Locate the cell with the specified text and output its [x, y] center coordinate. 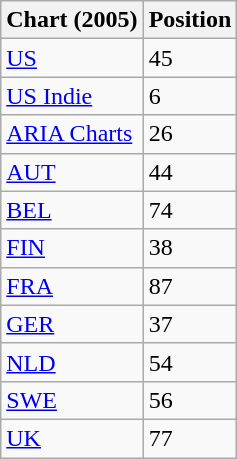
56 [190, 400]
44 [190, 172]
87 [190, 286]
26 [190, 134]
45 [190, 58]
54 [190, 362]
NLD [72, 362]
AUT [72, 172]
UK [72, 438]
37 [190, 324]
77 [190, 438]
74 [190, 210]
US [72, 58]
Chart (2005) [72, 20]
38 [190, 248]
GER [72, 324]
6 [190, 96]
FIN [72, 248]
ARIA Charts [72, 134]
FRA [72, 286]
Position [190, 20]
SWE [72, 400]
US Indie [72, 96]
BEL [72, 210]
